Return [X, Y] of the center of cell containing provided text 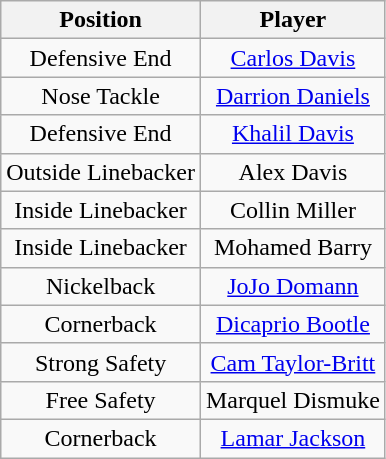
Strong Safety [101, 362]
Lamar Jackson [292, 438]
Marquel Dismuke [292, 400]
Nickelback [101, 286]
Position [101, 20]
Free Safety [101, 400]
Nose Tackle [101, 96]
Dicaprio Bootle [292, 324]
Darrion Daniels [292, 96]
Cam Taylor-Britt [292, 362]
Player [292, 20]
Collin Miller [292, 210]
Outside Linebacker [101, 172]
Carlos Davis [292, 58]
JoJo Domann [292, 286]
Alex Davis [292, 172]
Mohamed Barry [292, 248]
Khalil Davis [292, 134]
